Scan for the cell matching the given text and deliver its [X, Y] coordinate at center. 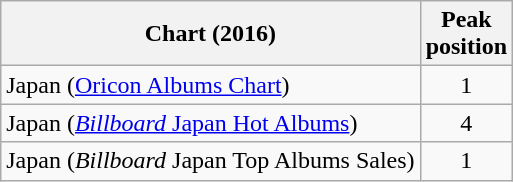
Chart (2016) [210, 34]
Peakposition [466, 34]
Japan (Billboard Japan Hot Albums) [210, 123]
Japan (Billboard Japan Top Albums Sales) [210, 161]
4 [466, 123]
Japan (Oricon Albums Chart) [210, 85]
